Scan for the cell matching the given text and deliver its [X, Y] coordinate at center. 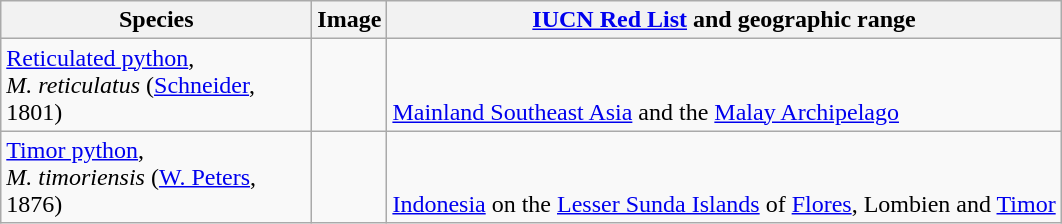
Image [350, 20]
Timor python, M. timoriensis (W. Peters, 1876) [156, 177]
Indonesia on the Lesser Sunda Islands of Flores, Lombien and Timor [724, 177]
Mainland Southeast Asia and the Malay Archipelago [724, 85]
Species [156, 20]
Reticulated python, M. reticulatus (Schneider, 1801) [156, 85]
IUCN Red List and geographic range [724, 20]
